Capture the cell that displays the provided text and extract its (x, y) central coordinate. 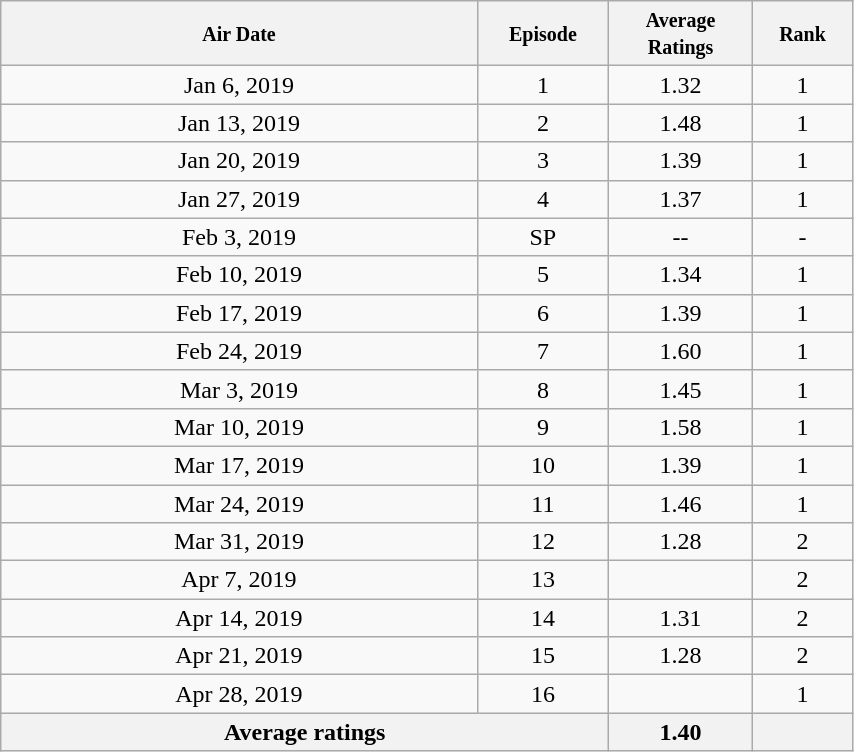
1.58 (681, 427)
Mar 3, 2019 (239, 389)
11 (543, 503)
Jan 20, 2019 (239, 161)
Mar 24, 2019 (239, 503)
Apr 7, 2019 (239, 580)
Jan 27, 2019 (239, 199)
14 (543, 618)
Episode (543, 34)
1.34 (681, 275)
1.32 (681, 85)
8 (543, 389)
5 (543, 275)
Mar 10, 2019 (239, 427)
1.48 (681, 123)
Air Date (239, 34)
3 (543, 161)
Apr 28, 2019 (239, 694)
4 (543, 199)
12 (543, 542)
15 (543, 656)
1.45 (681, 389)
-- (681, 237)
- (803, 237)
Feb 3, 2019 (239, 237)
Jan 13, 2019 (239, 123)
Apr 21, 2019 (239, 656)
10 (543, 465)
9 (543, 427)
Average Ratings (681, 34)
1.46 (681, 503)
SP (543, 237)
Mar 31, 2019 (239, 542)
16 (543, 694)
6 (543, 313)
Apr 14, 2019 (239, 618)
Mar 17, 2019 (239, 465)
1.60 (681, 351)
13 (543, 580)
1.31 (681, 618)
Feb 10, 2019 (239, 275)
1.40 (681, 732)
Feb 17, 2019 (239, 313)
1.37 (681, 199)
7 (543, 351)
Jan 6, 2019 (239, 85)
Rank (803, 34)
Average ratings (305, 732)
Feb 24, 2019 (239, 351)
